Locate the cell with the specified text and output its [X, Y] center coordinate. 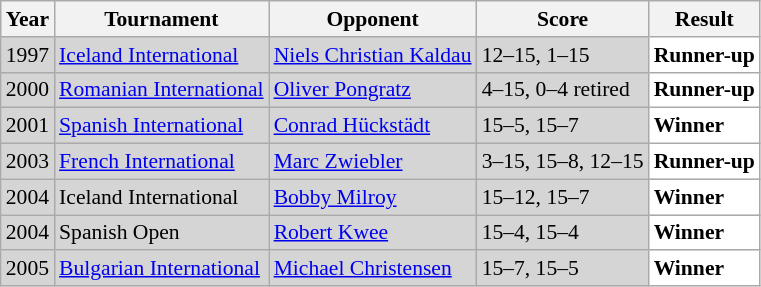
1997 [28, 55]
15–5, 15–7 [563, 126]
12–15, 1–15 [563, 55]
15–12, 15–7 [563, 197]
2001 [28, 126]
2003 [28, 162]
Michael Christensen [373, 269]
15–4, 15–4 [563, 233]
Result [704, 19]
2000 [28, 90]
Spanish Open [162, 233]
2005 [28, 269]
Niels Christian Kaldau [373, 55]
Tournament [162, 19]
Score [563, 19]
Year [28, 19]
Robert Kwee [373, 233]
Oliver Pongratz [373, 90]
Bobby Milroy [373, 197]
15–7, 15–5 [563, 269]
Conrad Hückstädt [373, 126]
French International [162, 162]
Romanian International [162, 90]
Bulgarian International [162, 269]
Marc Zwiebler [373, 162]
3–15, 15–8, 12–15 [563, 162]
Opponent [373, 19]
4–15, 0–4 retired [563, 90]
Spanish International [162, 126]
